From the cell containing the given text, extract its center point as [x, y] coordinate. 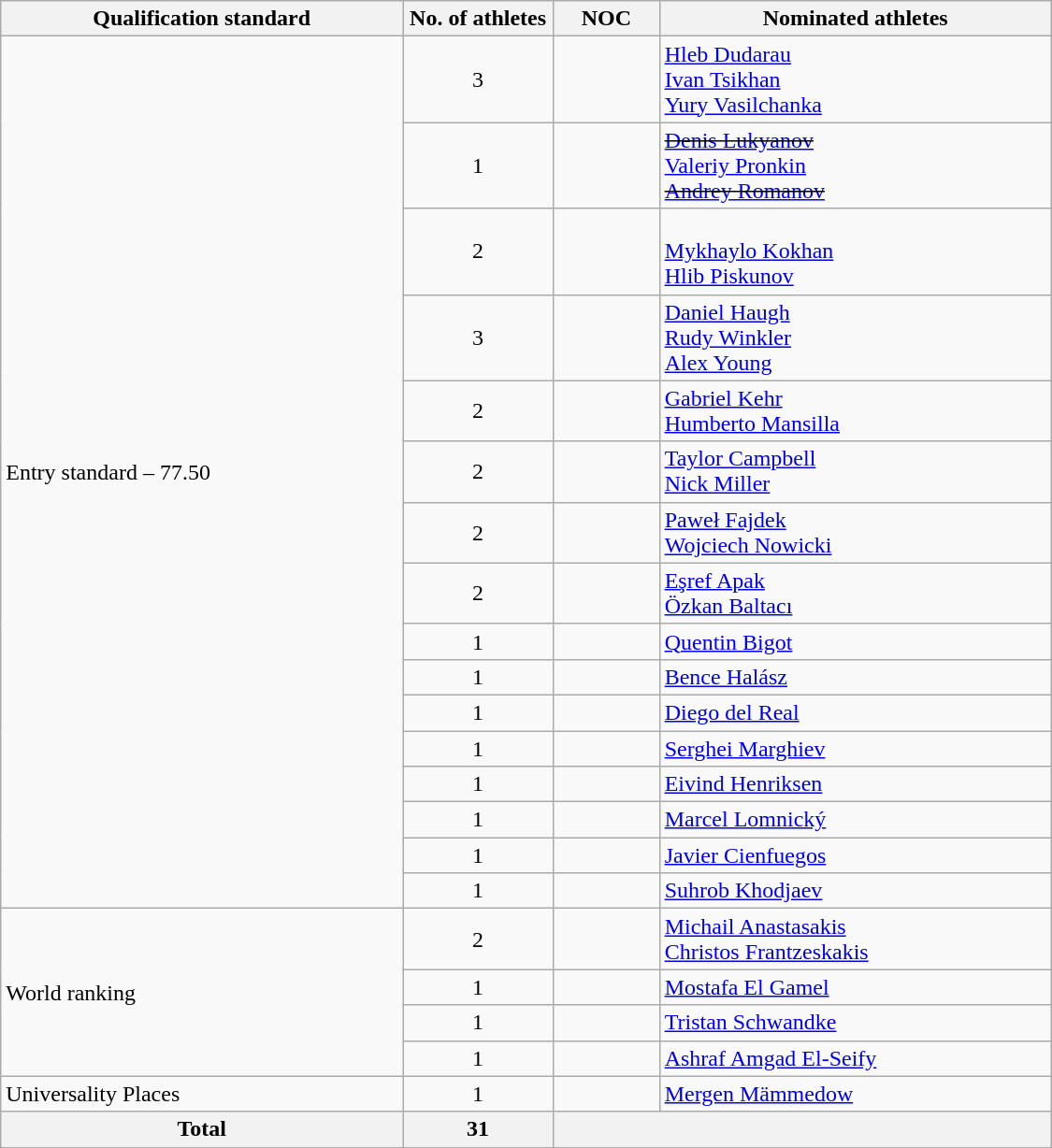
Javier Cienfuegos [855, 855]
Taylor CampbellNick Miller [855, 471]
Eşref ApakÖzkan Baltacı [855, 593]
Marcel Lomnický [855, 820]
Serghei Marghiev [855, 749]
No. of athletes [479, 19]
Suhrob Khodjaev [855, 891]
Daniel HaughRudy WinklerAlex Young [855, 337]
Bence Halász [855, 677]
Hleb DudarauIvan TsikhanYury Vasilchanka [855, 79]
NOC [607, 19]
Gabriel KehrHumberto Mansilla [855, 411]
Qualification standard [202, 19]
Paweł FajdekWojciech Nowicki [855, 533]
Total [202, 1129]
31 [479, 1129]
Diego del Real [855, 712]
Universality Places [202, 1094]
Eivind Henriksen [855, 784]
Ashraf Amgad El-Seify [855, 1058]
Michail AnastasakisChristos Frantzeskakis [855, 939]
Entry standard – 77.50 [202, 473]
Tristan Schwandke [855, 1023]
Mykhaylo KokhanHlib Piskunov [855, 251]
Mergen Mämmedow [855, 1094]
Denis LukyanovValeriy Pronkin Andrey Romanov [855, 165]
World ranking [202, 993]
Quentin Bigot [855, 641]
Mostafa El Gamel [855, 987]
Nominated athletes [855, 19]
